Return [X, Y] of the center of cell containing provided text 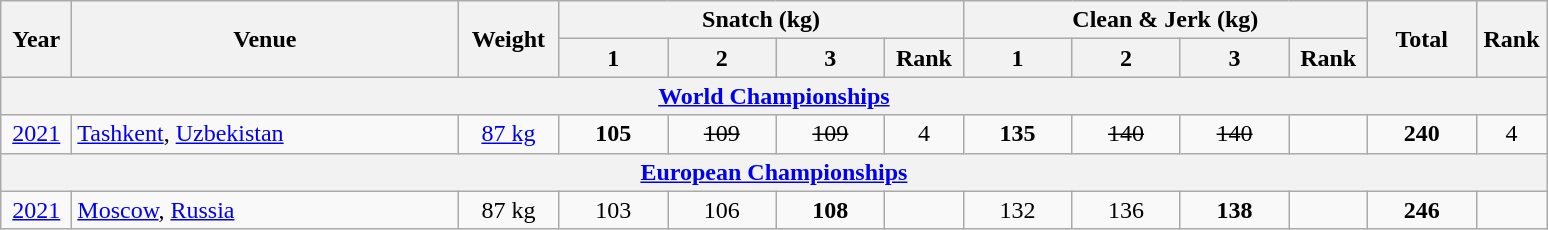
136 [1126, 210]
103 [614, 210]
Tashkent, Uzbekistan [265, 134]
Snatch (kg) [761, 20]
World Championships [774, 96]
106 [722, 210]
240 [1422, 134]
132 [1018, 210]
138 [1234, 210]
Clean & Jerk (kg) [1165, 20]
Weight [508, 39]
Year [36, 39]
Moscow, Russia [265, 210]
246 [1422, 210]
Total [1422, 39]
135 [1018, 134]
105 [614, 134]
Venue [265, 39]
European Championships [774, 172]
108 [830, 210]
